Find where the given text appears and provide that cell's center as [X, Y] coordinate. 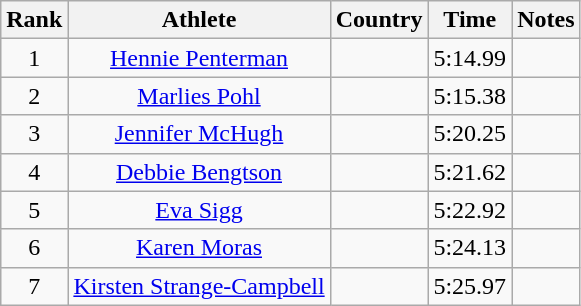
Karen Moras [199, 248]
Eva Sigg [199, 210]
5:20.25 [470, 134]
5:22.92 [470, 210]
5:25.97 [470, 286]
6 [34, 248]
5:21.62 [470, 172]
Marlies Pohl [199, 96]
Notes [546, 20]
Rank [34, 20]
Country [379, 20]
5:24.13 [470, 248]
Kirsten Strange-Campbell [199, 286]
2 [34, 96]
Jennifer McHugh [199, 134]
4 [34, 172]
5:15.38 [470, 96]
3 [34, 134]
Hennie Penterman [199, 58]
Time [470, 20]
Debbie Bengtson [199, 172]
7 [34, 286]
1 [34, 58]
5 [34, 210]
5:14.99 [470, 58]
Athlete [199, 20]
